Output the [x, y] coordinate of the center of the cell containing the given text.  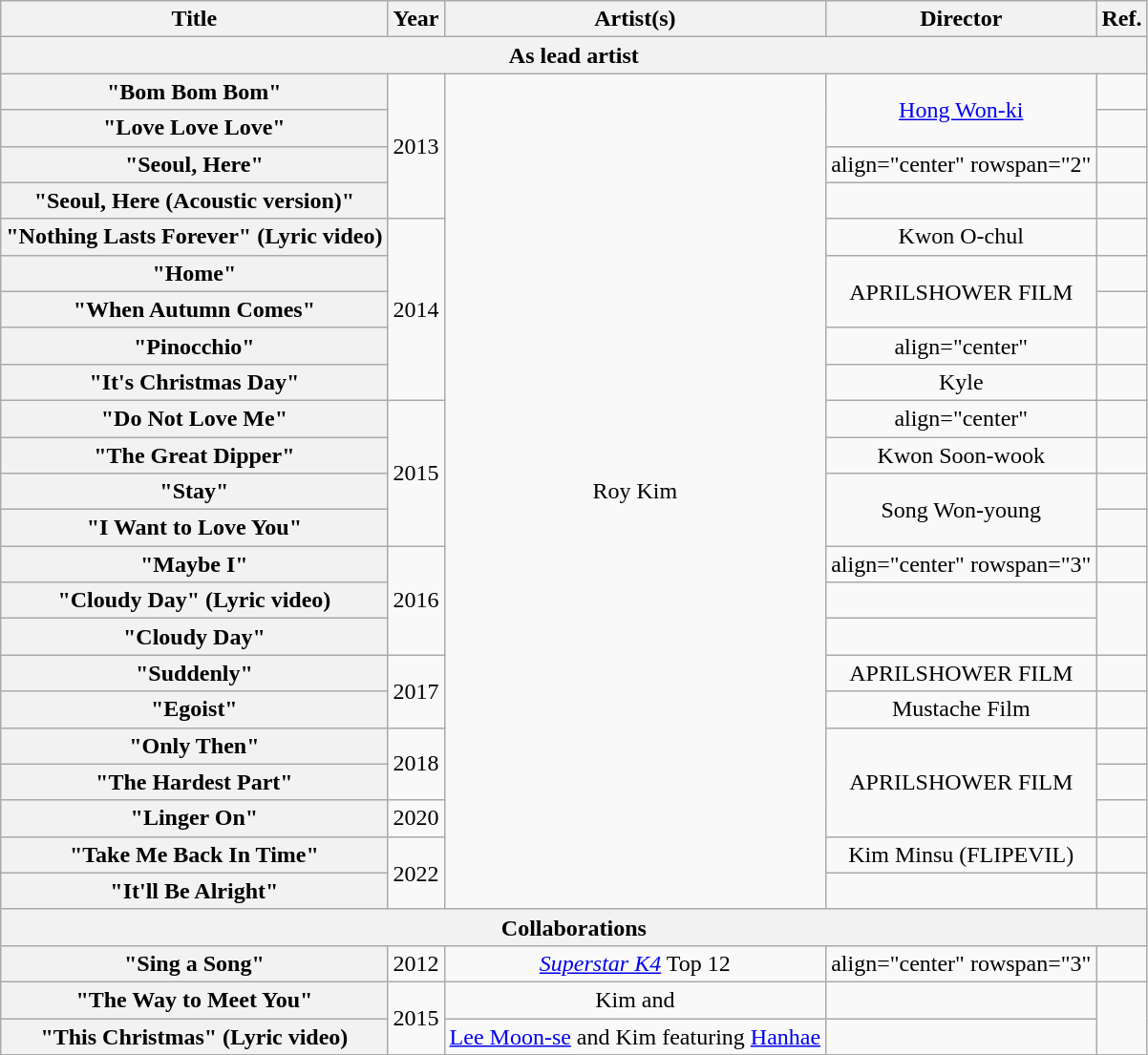
"The Way to Meet You" [195, 1000]
"Linger On" [195, 818]
"Bom Bom Bom" [195, 92]
Artist(s) [635, 19]
2022 [416, 873]
"Home" [195, 273]
Mustache Film [961, 709]
"Take Me Back In Time" [195, 855]
"I Want to Love You" [195, 528]
"Egoist" [195, 709]
Kim Minsu (FLIPEVIL) [961, 855]
As lead artist [574, 55]
"Seoul, Here (Acoustic version)" [195, 200]
2014 [416, 309]
"Seoul, Here" [195, 164]
Director [961, 19]
"Do Not Love Me" [195, 418]
Ref. [1121, 19]
Kyle [961, 382]
"It'll Be Alright" [195, 891]
2018 [416, 764]
"Only Then" [195, 746]
align="center" rowspan="2" [961, 164]
2016 [416, 601]
2020 [416, 818]
"The Hardest Part" [195, 782]
"Pinocchio" [195, 346]
"Sing a Song" [195, 963]
Kwon O-chul [961, 237]
Roy Kim [635, 491]
Hong Won-ki [961, 110]
"Maybe I" [195, 564]
"Nothing Lasts Forever" (Lyric video) [195, 237]
Lee Moon-se and Kim featuring Hanhae [635, 1036]
"It's Christmas Day" [195, 382]
2017 [416, 691]
"Stay" [195, 492]
"This Christmas" (Lyric video) [195, 1036]
Collaborations [574, 927]
Song Won-young [961, 510]
2012 [416, 963]
2013 [416, 146]
"When Autumn Comes" [195, 309]
"Love Love Love" [195, 128]
Kim and [635, 1000]
"Cloudy Day" (Lyric video) [195, 601]
"The Great Dipper" [195, 455]
Title [195, 19]
"Cloudy Day" [195, 637]
Kwon Soon-wook [961, 455]
"Suddenly" [195, 673]
Superstar K4 Top 12 [635, 963]
Year [416, 19]
